Extract the [x, y] coordinate from the center of the cell holding the provided text.  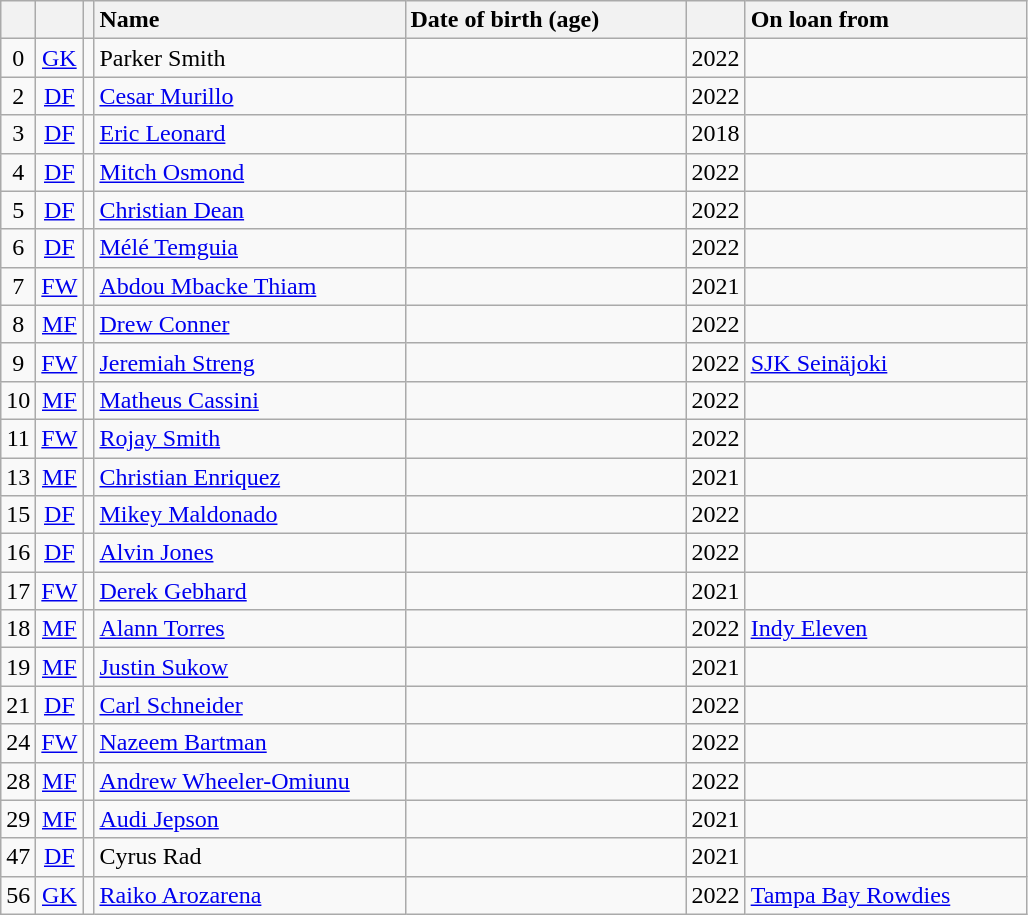
0 [18, 58]
Date of birth (age) [546, 20]
16 [18, 553]
Nazeem Bartman [250, 743]
Jeremiah Streng [250, 362]
Indy Eleven [886, 629]
Cyrus Rad [250, 857]
29 [18, 819]
17 [18, 591]
Abdou Mbacke Thiam [250, 286]
Mikey Maldonado [250, 515]
4 [18, 172]
Tampa Bay Rowdies [886, 895]
Mélé Temguia [250, 248]
Cesar Murillo [250, 96]
15 [18, 515]
21 [18, 705]
19 [18, 667]
56 [18, 895]
Raiko Arozarena [250, 895]
Christian Enriquez [250, 477]
Matheus Cassini [250, 400]
Christian Dean [250, 210]
3 [18, 134]
5 [18, 210]
2018 [716, 134]
2 [18, 96]
24 [18, 743]
On loan from [886, 20]
Rojay Smith [250, 438]
Parker Smith [250, 58]
Derek Gebhard [250, 591]
SJK Seinäjoki [886, 362]
Eric Leonard [250, 134]
11 [18, 438]
Justin Sukow [250, 667]
Alvin Jones [250, 553]
Mitch Osmond [250, 172]
8 [18, 324]
9 [18, 362]
Andrew Wheeler-Omiunu [250, 781]
Drew Conner [250, 324]
7 [18, 286]
10 [18, 400]
47 [18, 857]
Alann Torres [250, 629]
18 [18, 629]
28 [18, 781]
6 [18, 248]
13 [18, 477]
Name [250, 20]
Audi Jepson [250, 819]
Carl Schneider [250, 705]
